Return the [X, Y] coordinate for the center point of the cell that contains the specified text.  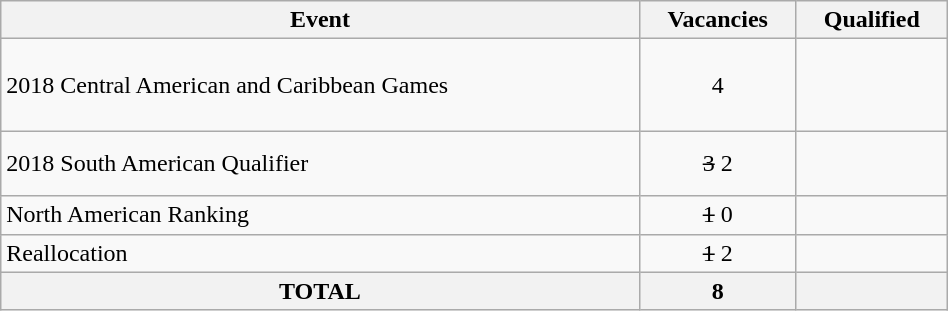
3 2 [718, 164]
8 [718, 291]
TOTAL [320, 291]
2018 Central American and Caribbean Games [320, 85]
2018 South American Qualifier [320, 164]
Event [320, 20]
Qualified [872, 20]
1 2 [718, 253]
Vacancies [718, 20]
North American Ranking [320, 215]
1 0 [718, 215]
4 [718, 85]
Reallocation [320, 253]
